Pinpoint the cell where the given text exists, returning its (X, Y) midpoint coordinate. 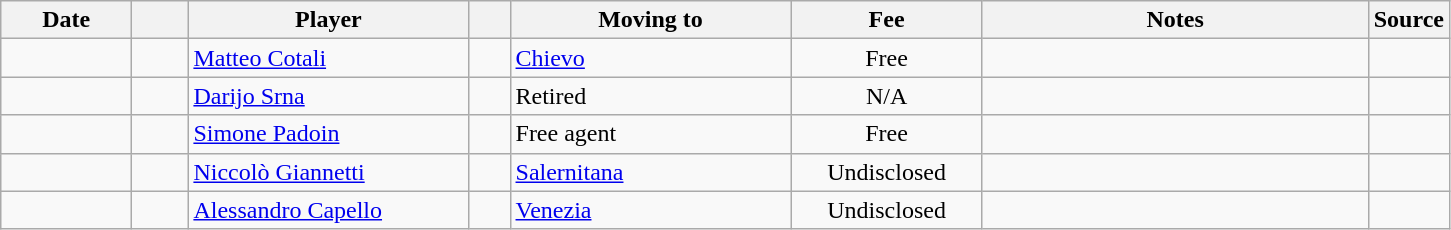
Venezia (650, 210)
Matteo Cotali (328, 58)
Salernitana (650, 172)
Player (328, 20)
Fee (886, 20)
Alessandro Capello (328, 210)
Free agent (650, 134)
Niccolò Giannetti (328, 172)
Source (1408, 20)
Chievo (650, 58)
Darijo Srna (328, 96)
Simone Padoin (328, 134)
N/A (886, 96)
Notes (1175, 20)
Date (66, 20)
Retired (650, 96)
Moving to (650, 20)
